Locate the cell with the specified text and output its [x, y] center coordinate. 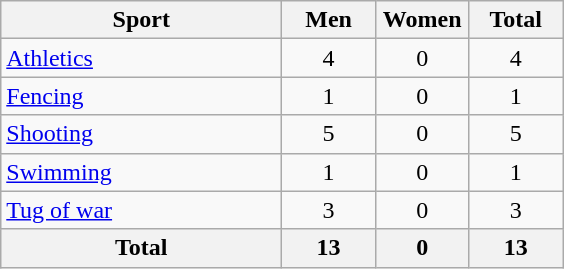
Shooting [142, 134]
Fencing [142, 96]
Women [422, 20]
Athletics [142, 58]
Tug of war [142, 210]
Swimming [142, 172]
Sport [142, 20]
Men [329, 20]
